Pinpoint the cell where the given text exists, returning its (x, y) midpoint coordinate. 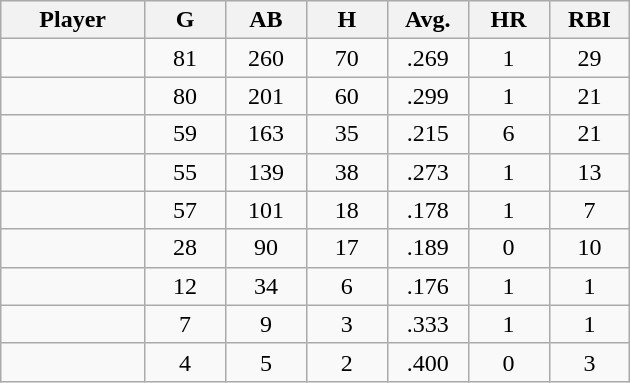
.215 (428, 134)
13 (590, 172)
5 (266, 362)
34 (266, 286)
9 (266, 324)
4 (186, 362)
AB (266, 20)
38 (346, 172)
81 (186, 58)
.189 (428, 248)
HR (508, 20)
12 (186, 286)
.400 (428, 362)
28 (186, 248)
.176 (428, 286)
90 (266, 248)
Avg. (428, 20)
RBI (590, 20)
201 (266, 96)
.178 (428, 210)
59 (186, 134)
G (186, 20)
35 (346, 134)
70 (346, 58)
139 (266, 172)
H (346, 20)
Player (73, 20)
.269 (428, 58)
.333 (428, 324)
29 (590, 58)
17 (346, 248)
57 (186, 210)
18 (346, 210)
260 (266, 58)
80 (186, 96)
163 (266, 134)
10 (590, 248)
101 (266, 210)
.299 (428, 96)
.273 (428, 172)
55 (186, 172)
2 (346, 362)
60 (346, 96)
